Determine the [X, Y] coordinate at the center of the cell enclosing the given text.  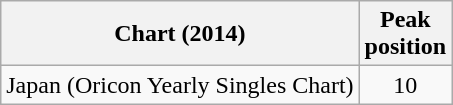
10 [405, 85]
Peakposition [405, 34]
Chart (2014) [180, 34]
Japan (Oricon Yearly Singles Chart) [180, 85]
